Pinpoint the cell where the given text exists, returning its [X, Y] midpoint coordinate. 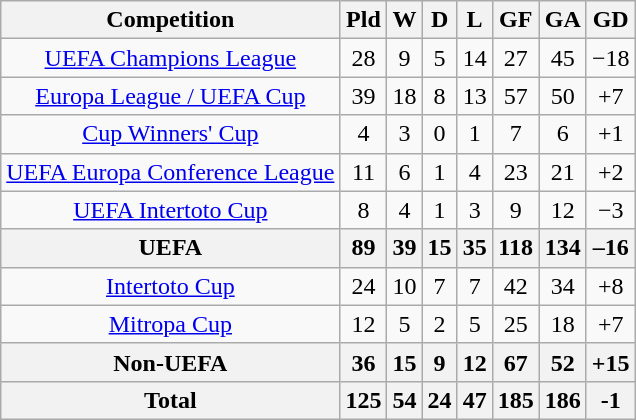
10 [404, 286]
57 [516, 96]
186 [562, 400]
13 [474, 96]
42 [516, 286]
89 [364, 248]
+15 [610, 362]
+2 [610, 172]
+1 [610, 134]
52 [562, 362]
Competition [170, 20]
21 [562, 172]
134 [562, 248]
34 [562, 286]
GF [516, 20]
14 [474, 58]
Europa League / UEFA Cup [170, 96]
–16 [610, 248]
11 [364, 172]
23 [516, 172]
50 [562, 96]
35 [474, 248]
25 [516, 324]
45 [562, 58]
W [404, 20]
D [440, 20]
Pld [364, 20]
UEFA Champions League [170, 58]
0 [440, 134]
27 [516, 58]
UEFA [170, 248]
67 [516, 362]
2 [440, 324]
Non-UEFA [170, 362]
185 [516, 400]
47 [474, 400]
Mitropa Cup [170, 324]
Intertoto Cup [170, 286]
−3 [610, 210]
UEFA Europa Conference League [170, 172]
GD [610, 20]
L [474, 20]
-1 [610, 400]
GA [562, 20]
36 [364, 362]
28 [364, 58]
125 [364, 400]
54 [404, 400]
−18 [610, 58]
Cup Winners' Cup [170, 134]
+8 [610, 286]
118 [516, 248]
Total [170, 400]
UEFA Intertoto Cup [170, 210]
